Determine the (X, Y) coordinate at the center of the cell enclosing the given text.  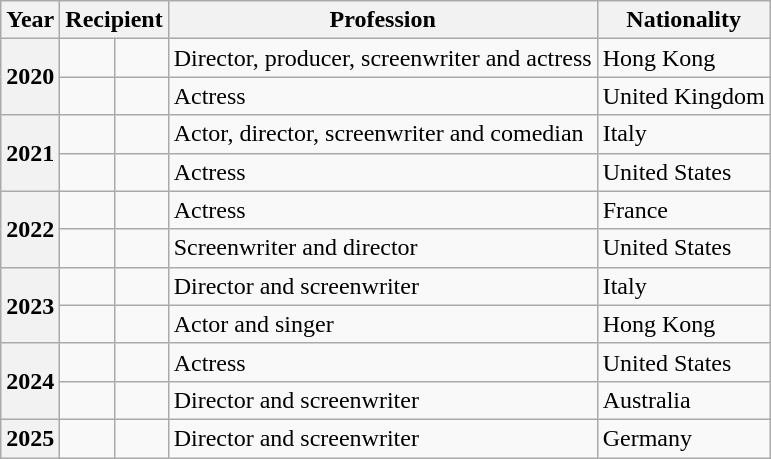
Screenwriter and director (382, 248)
France (684, 210)
Recipient (114, 20)
2023 (30, 305)
Australia (684, 400)
2022 (30, 229)
United Kingdom (684, 96)
Nationality (684, 20)
Director, producer, screenwriter and actress (382, 58)
Germany (684, 438)
2024 (30, 381)
Actor, director, screenwriter and comedian (382, 134)
2021 (30, 153)
2025 (30, 438)
Actor and singer (382, 324)
Profession (382, 20)
Year (30, 20)
2020 (30, 77)
